Return (x, y) of the center of cell containing provided text 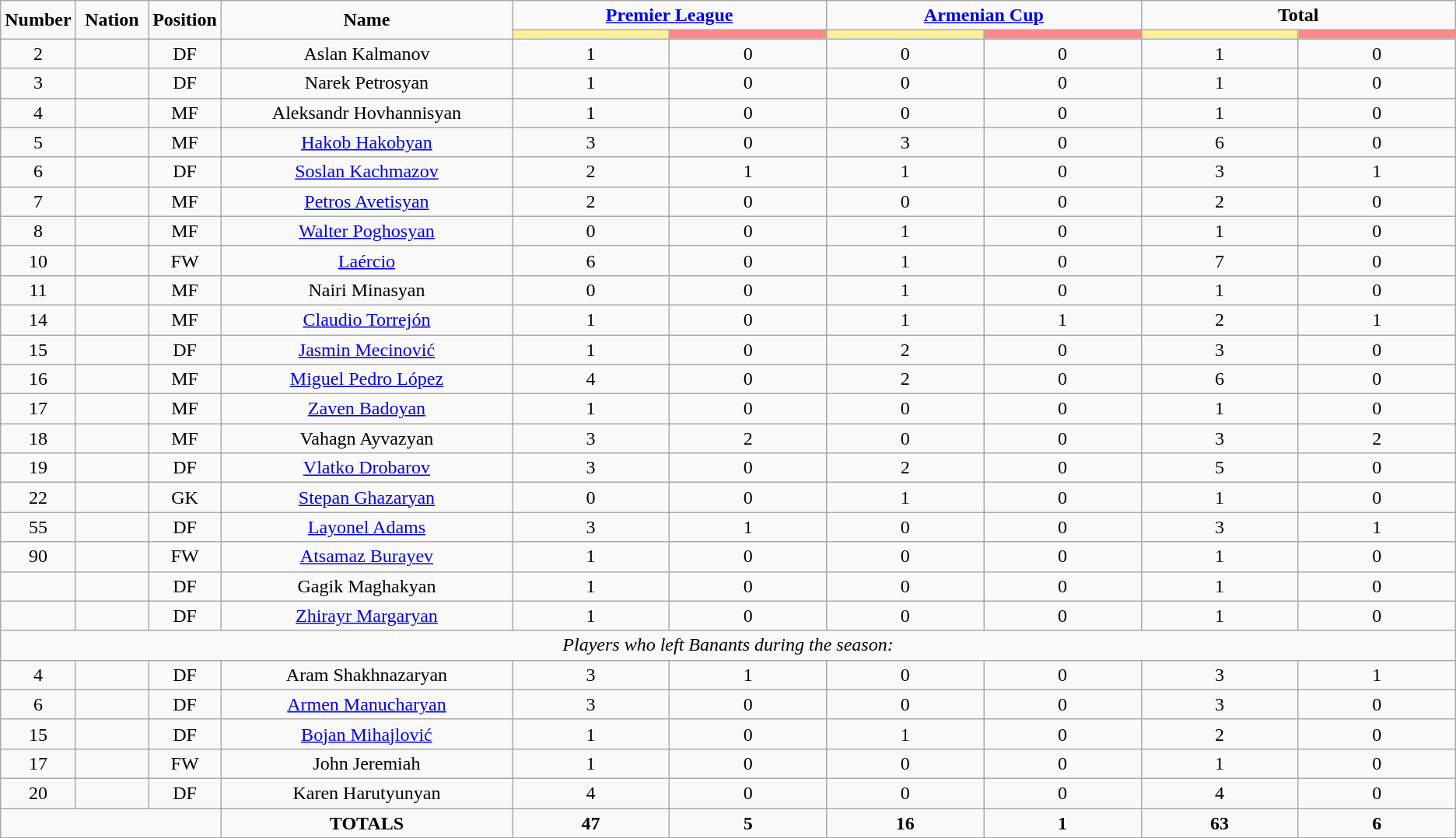
Nation (112, 20)
Vahagn Ayvazyan (366, 438)
TOTALS (366, 823)
Narek Petrosyan (366, 83)
11 (38, 290)
Armen Manucharyan (366, 704)
90 (38, 557)
Nairi Minasyan (366, 290)
Total (1298, 16)
22 (38, 498)
20 (38, 793)
55 (38, 527)
Miguel Pedro López (366, 379)
Aram Shakhnazaryan (366, 675)
Stepan Ghazaryan (366, 498)
Layonel Adams (366, 527)
Name (366, 20)
Number (38, 20)
Jasmin Mecinović (366, 349)
Armenian Cup (984, 16)
Premier League (669, 16)
Atsamaz Burayev (366, 557)
John Jeremiah (366, 763)
8 (38, 231)
47 (590, 823)
GK (185, 498)
Players who left Banants during the season: (728, 645)
Gagik Maghakyan (366, 586)
Position (185, 20)
Walter Poghosyan (366, 231)
14 (38, 319)
19 (38, 468)
Laércio (366, 260)
Hakob Hakobyan (366, 142)
18 (38, 438)
Zaven Badoyan (366, 409)
Vlatko Drobarov (366, 468)
Aslan Kalmanov (366, 54)
Claudio Torrejón (366, 319)
10 (38, 260)
63 (1220, 823)
Petros Avetisyan (366, 201)
Aleksandr Hovhannisyan (366, 113)
Karen Harutyunyan (366, 793)
Zhirayr Margaryan (366, 616)
Bojan Mihajlović (366, 734)
Soslan Kachmazov (366, 172)
